Provide the (x, y) coordinate of the cell's center where the given text is located.  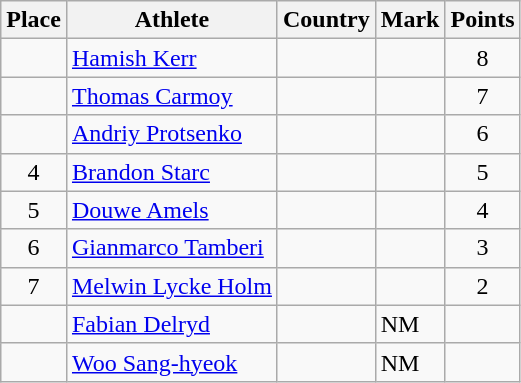
Mark (410, 20)
8 (482, 58)
Gianmarco Tamberi (172, 248)
Hamish Kerr (172, 58)
Place (34, 20)
Melwin Lycke Holm (172, 286)
Athlete (172, 20)
2 (482, 286)
Douwe Amels (172, 210)
Points (482, 20)
Woo Sang-hyeok (172, 362)
Andriy Protsenko (172, 134)
Thomas Carmoy (172, 96)
Brandon Starc (172, 172)
3 (482, 248)
Country (326, 20)
Fabian Delryd (172, 324)
